Locate the cell with the specified text and output its [x, y] center coordinate. 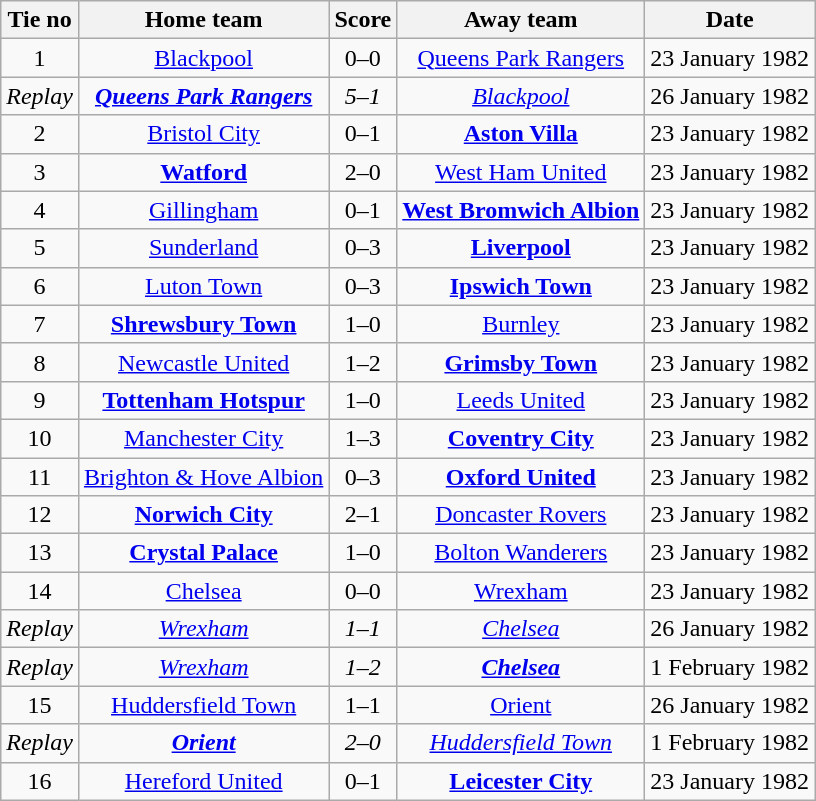
Score [363, 20]
Tottenham Hotspur [203, 400]
13 [40, 553]
2–1 [363, 515]
Watford [203, 172]
12 [40, 515]
Leicester City [521, 781]
5 [40, 248]
Tie no [40, 20]
Gillingham [203, 210]
Brighton & Hove Albion [203, 477]
Coventry City [521, 438]
2 [40, 134]
Burnley [521, 324]
Luton Town [203, 286]
Shrewsbury Town [203, 324]
Grimsby Town [521, 362]
4 [40, 210]
Liverpool [521, 248]
Leeds United [521, 400]
Away team [521, 20]
Aston Villa [521, 134]
Date [730, 20]
Ipswich Town [521, 286]
Norwich City [203, 515]
9 [40, 400]
16 [40, 781]
11 [40, 477]
7 [40, 324]
Oxford United [521, 477]
8 [40, 362]
6 [40, 286]
15 [40, 705]
1 [40, 58]
5–1 [363, 96]
Newcastle United [203, 362]
1–3 [363, 438]
Home team [203, 20]
Crystal Palace [203, 553]
Bristol City [203, 134]
Sunderland [203, 248]
Doncaster Rovers [521, 515]
Hereford United [203, 781]
Manchester City [203, 438]
West Ham United [521, 172]
West Bromwich Albion [521, 210]
14 [40, 591]
Bolton Wanderers [521, 553]
3 [40, 172]
10 [40, 438]
